Locate the cell with the specified text and output its (X, Y) center coordinate. 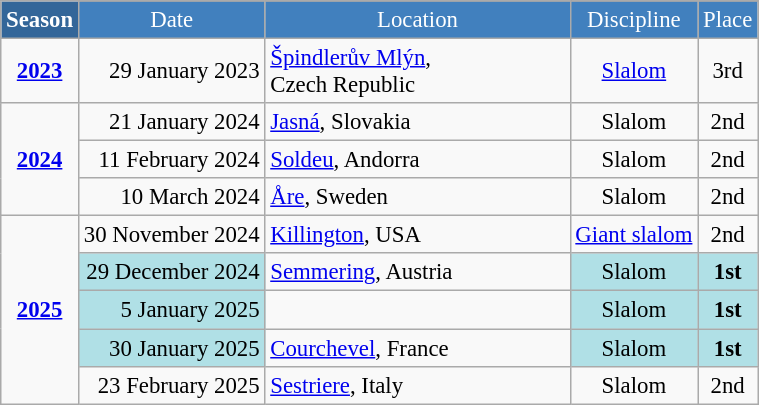
Soldeu, Andorra (418, 160)
Place (728, 20)
10 March 2024 (171, 197)
21 January 2024 (171, 122)
Sestriere, Italy (418, 385)
Season (40, 20)
Jasná, Slovakia (418, 122)
29 January 2023 (171, 72)
5 January 2025 (171, 310)
Location (418, 20)
Giant slalom (634, 235)
30 January 2025 (171, 348)
Date (171, 20)
30 November 2024 (171, 235)
Špindlerův Mlýn, Czech Republic (418, 72)
11 February 2024 (171, 160)
Courchevel, France (418, 348)
Semmering, Austria (418, 273)
23 February 2025 (171, 385)
2023 (40, 72)
2024 (40, 160)
Discipline (634, 20)
3rd (728, 72)
29 December 2024 (171, 273)
2025 (40, 310)
Åre, Sweden (418, 197)
Killington, USA (418, 235)
